Return the [X, Y] coordinate for the center point of the cell that contains the specified text.  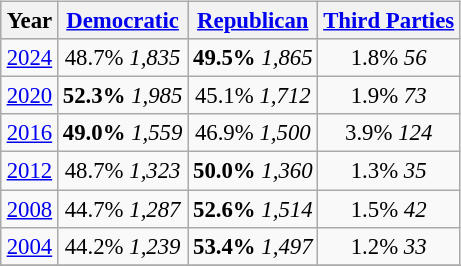
52.3% 1,985 [122, 96]
1.2% 33 [389, 246]
2004 [29, 246]
Third Parties [389, 21]
44.2% 1,239 [122, 246]
48.7% 1,323 [122, 171]
3.9% 124 [389, 133]
Year [29, 21]
Republican [253, 21]
1.5% 42 [389, 209]
2016 [29, 133]
1.9% 73 [389, 96]
44.7% 1,287 [122, 209]
53.4% 1,497 [253, 246]
2008 [29, 209]
49.0% 1,559 [122, 133]
45.1% 1,712 [253, 96]
52.6% 1,514 [253, 209]
1.8% 56 [389, 58]
48.7% 1,835 [122, 58]
2020 [29, 96]
49.5% 1,865 [253, 58]
1.3% 35 [389, 171]
50.0% 1,360 [253, 171]
2024 [29, 58]
2012 [29, 171]
46.9% 1,500 [253, 133]
Democratic [122, 21]
